Return (x, y) of the center of cell containing provided text 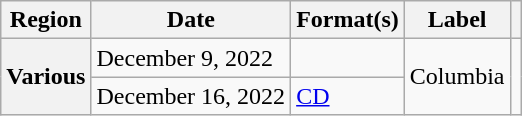
Various (46, 77)
Columbia (457, 77)
Date (191, 20)
Format(s) (348, 20)
December 16, 2022 (191, 96)
Label (457, 20)
Region (46, 20)
CD (348, 96)
December 9, 2022 (191, 58)
